Determine the (X, Y) coordinate at the center of the cell enclosing the given text.  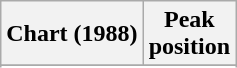
Chart (1988) (72, 34)
Peakposition (189, 34)
